Extract the [x, y] coordinate from the center of the cell holding the provided text.  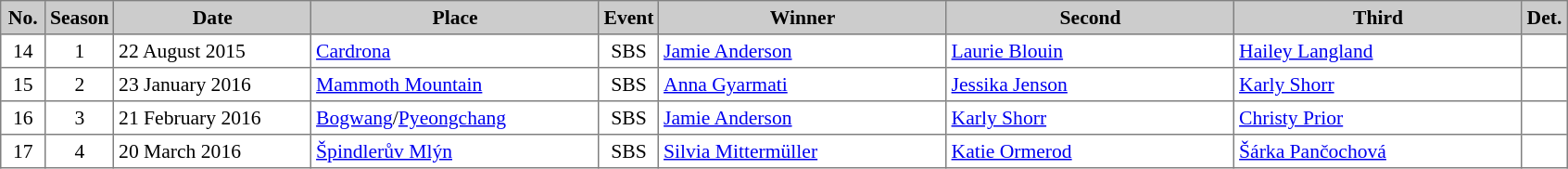
Špindlerův Mlýn [455, 151]
No. [23, 18]
23 January 2016 [213, 84]
Second [1090, 18]
Winner [803, 18]
Christy Prior [1378, 118]
Katie Ormerod [1090, 151]
Anna Gyarmati [803, 84]
Laurie Blouin [1090, 51]
Šárka Pančochová [1378, 151]
14 [23, 51]
Mammoth Mountain [455, 84]
Bogwang/Pyeongchang [455, 118]
Hailey Langland [1378, 51]
Season [80, 18]
3 [80, 118]
Jessika Jenson [1090, 84]
4 [80, 151]
Silvia Mittermüller [803, 151]
Third [1378, 18]
Event [628, 18]
Det. [1544, 18]
15 [23, 84]
17 [23, 151]
21 February 2016 [213, 118]
Date [213, 18]
Cardrona [455, 51]
1 [80, 51]
22 August 2015 [213, 51]
2 [80, 84]
16 [23, 118]
20 March 2016 [213, 151]
Place [455, 18]
